Return the (X, Y) coordinate for the center point of the cell that contains the specified text.  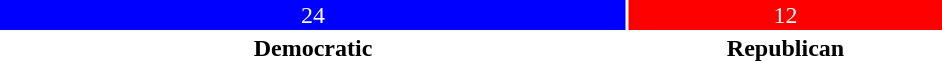
12 (786, 15)
24 (313, 15)
